Extract the [x, y] coordinate from the center of the cell holding the provided text.  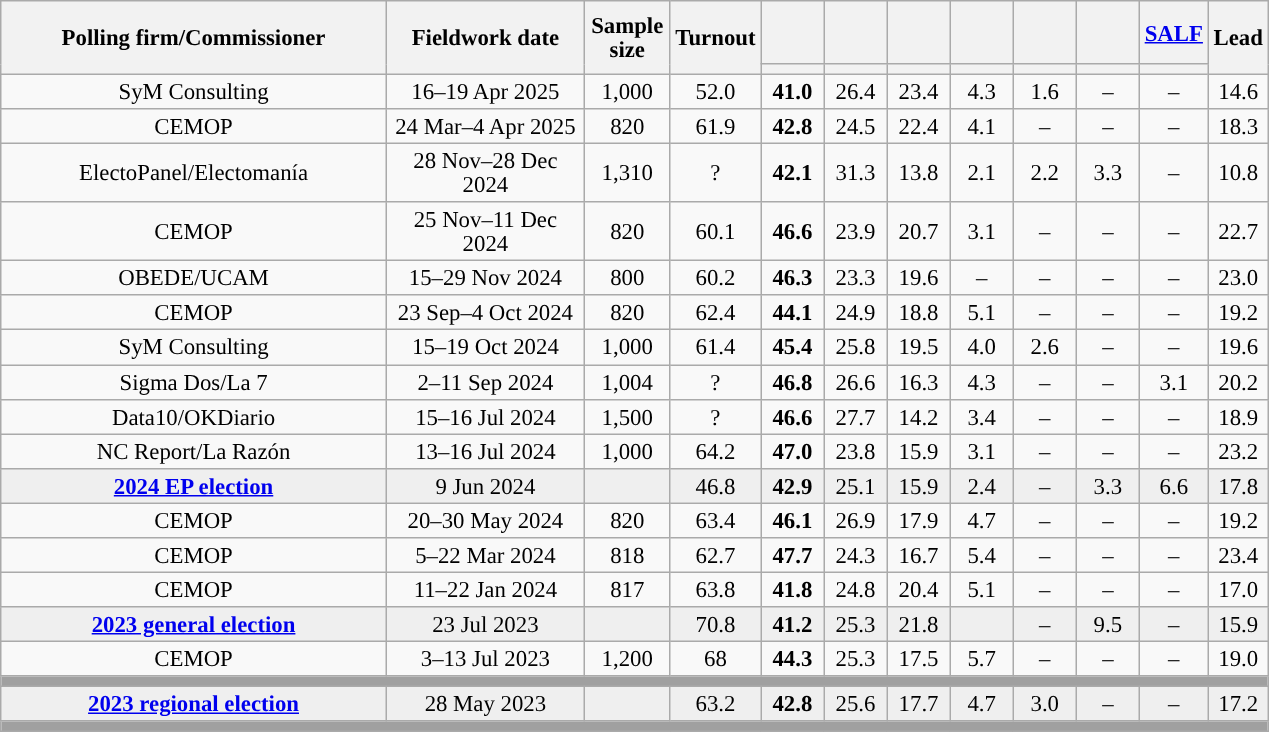
45.4 [792, 348]
5.4 [982, 556]
62.7 [716, 556]
23.8 [856, 452]
63.4 [716, 520]
ElectoPanel/Electomanía [194, 174]
46.3 [792, 278]
20.7 [918, 232]
24.5 [856, 126]
42.1 [792, 174]
23.2 [1238, 452]
9 Jun 2024 [485, 486]
28 May 2023 [485, 704]
25.6 [856, 704]
818 [627, 556]
2024 EP election [194, 486]
41.2 [792, 624]
10.8 [1238, 174]
24.9 [856, 314]
2023 general election [194, 624]
1,310 [627, 174]
19.0 [1238, 658]
28 Nov–28 Dec 2024 [485, 174]
47.0 [792, 452]
23.0 [1238, 278]
15–19 Oct 2024 [485, 348]
23 Sep–4 Oct 2024 [485, 314]
63.8 [716, 590]
2.6 [1044, 348]
25.8 [856, 348]
11–22 Jan 2024 [485, 590]
4.1 [982, 126]
9.5 [1108, 624]
1,200 [627, 658]
5.7 [982, 658]
Lead [1238, 38]
46.1 [792, 520]
27.7 [856, 416]
23 Jul 2023 [485, 624]
62.4 [716, 314]
14.2 [918, 416]
2023 regional election [194, 704]
16.3 [918, 382]
13.8 [918, 174]
19.5 [918, 348]
42.9 [792, 486]
17.7 [918, 704]
70.8 [716, 624]
1.6 [1044, 92]
NC Report/La Razón [194, 452]
Sigma Dos/La 7 [194, 382]
61.9 [716, 126]
18.8 [918, 314]
17.0 [1238, 590]
24.8 [856, 590]
22.4 [918, 126]
25 Nov–11 Dec 2024 [485, 232]
Fieldwork date [485, 38]
17.8 [1238, 486]
OBEDE/UCAM [194, 278]
16–19 Apr 2025 [485, 92]
13–16 Jul 2024 [485, 452]
63.2 [716, 704]
817 [627, 590]
2.1 [982, 174]
41.0 [792, 92]
20–30 May 2024 [485, 520]
3–13 Jul 2023 [485, 658]
2.2 [1044, 174]
64.2 [716, 452]
5–22 Mar 2024 [485, 556]
31.3 [856, 174]
1,500 [627, 416]
52.0 [716, 92]
47.7 [792, 556]
68 [716, 658]
Sample size [627, 38]
26.6 [856, 382]
24.3 [856, 556]
44.1 [792, 314]
60.2 [716, 278]
15–16 Jul 2024 [485, 416]
15–29 Nov 2024 [485, 278]
18.9 [1238, 416]
17.2 [1238, 704]
4.0 [982, 348]
Polling firm/Commissioner [194, 38]
3.0 [1044, 704]
44.3 [792, 658]
25.1 [856, 486]
6.6 [1174, 486]
24 Mar–4 Apr 2025 [485, 126]
20.4 [918, 590]
1,004 [627, 382]
26.9 [856, 520]
20.2 [1238, 382]
17.9 [918, 520]
14.6 [1238, 92]
2.4 [982, 486]
Turnout [716, 38]
60.1 [716, 232]
26.4 [856, 92]
2–11 Sep 2024 [485, 382]
23.9 [856, 232]
Data10/OKDiario [194, 416]
22.7 [1238, 232]
3.4 [982, 416]
17.5 [918, 658]
800 [627, 278]
21.8 [918, 624]
SALF [1174, 32]
18.3 [1238, 126]
41.8 [792, 590]
16.7 [918, 556]
61.4 [716, 348]
23.3 [856, 278]
